Provide the (X, Y) coordinate of the cell's center where the given text is located.  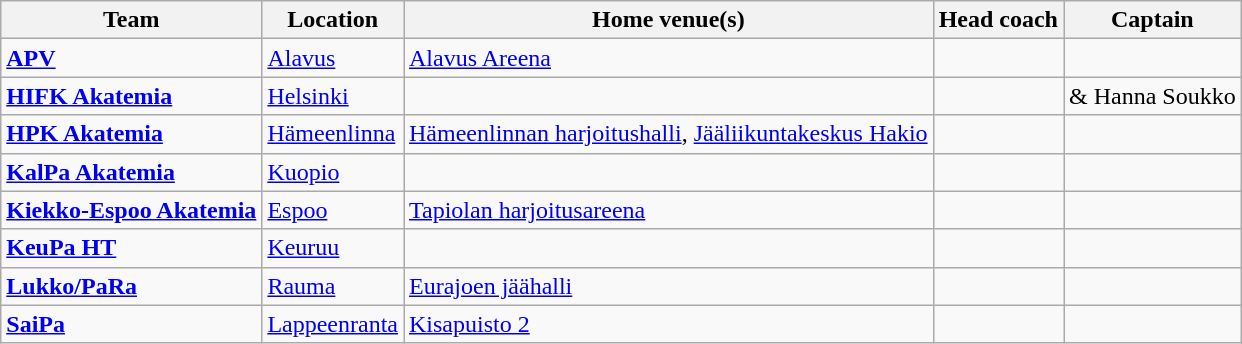
Helsinki (333, 96)
& Hanna Soukko (1153, 96)
Home venue(s) (669, 20)
HPK Akatemia (132, 134)
Kuopio (333, 172)
Eurajoen jäähalli (669, 286)
Espoo (333, 210)
Head coach (998, 20)
Rauma (333, 286)
Alavus (333, 58)
Alavus Areena (669, 58)
SaiPa (132, 324)
Location (333, 20)
KalPa Akatemia (132, 172)
Keuruu (333, 248)
HIFK Akatemia (132, 96)
Team (132, 20)
Lukko/PaRa (132, 286)
Kiekko-Espoo Akatemia (132, 210)
Hämeenlinna (333, 134)
Lappeenranta (333, 324)
Captain (1153, 20)
Tapiolan harjoitusareena (669, 210)
KeuPa HT (132, 248)
APV (132, 58)
Kisapuisto 2 (669, 324)
Hämeenlinnan harjoitushalli, Jääliikuntakeskus Hakio (669, 134)
